Extract the (X, Y) coordinate from the center of the cell holding the provided text.  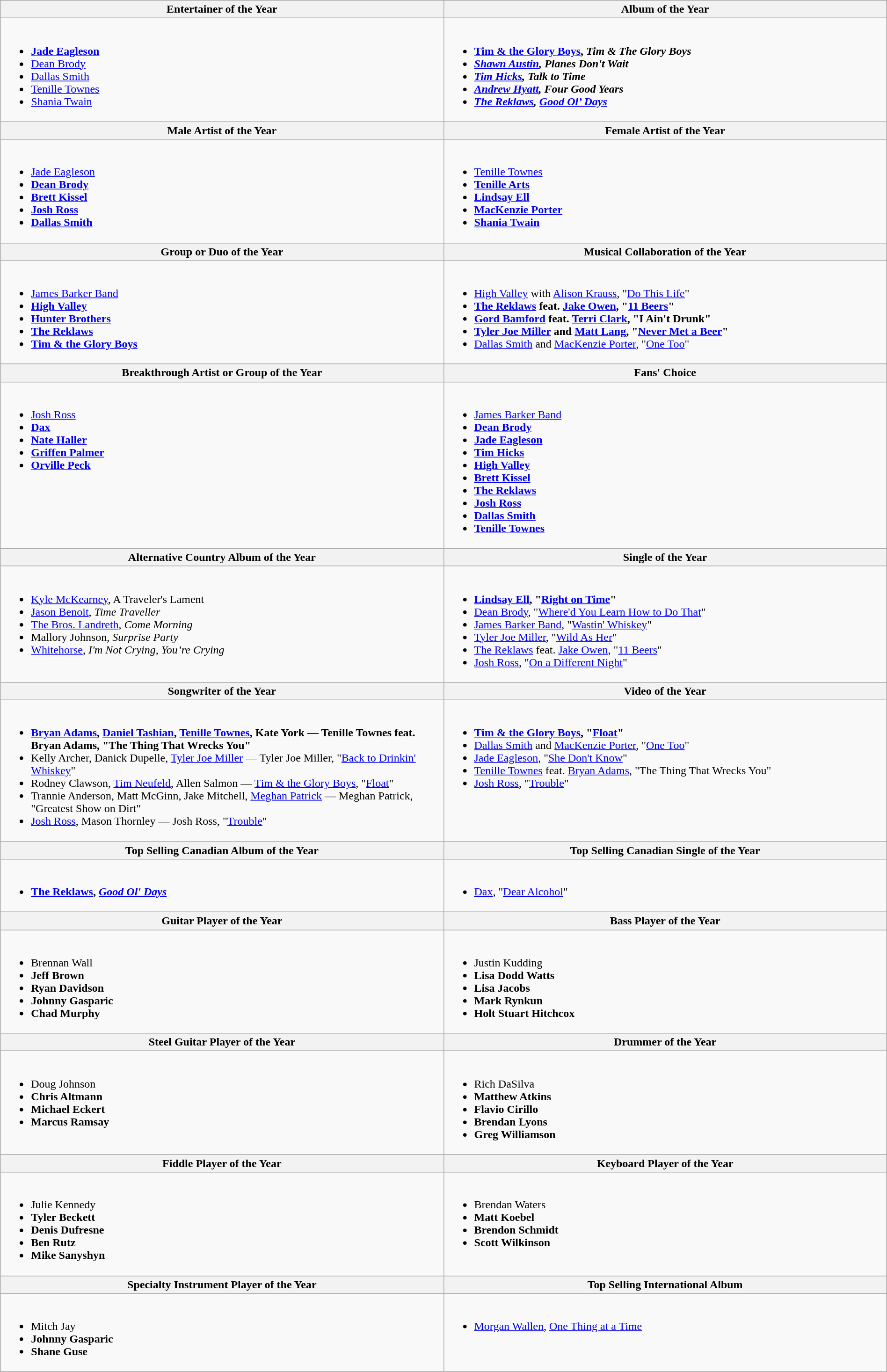
Jade EaglesonDean BrodyDallas SmithTenille TownesShania Twain (222, 70)
Entertainer of the Year (222, 9)
Top Selling International Album (665, 1285)
Julie KennedyTyler BeckettDenis DufresneBen RutzMike Sanyshyn (222, 1224)
Fiddle Player of the Year (222, 1163)
James Barker BandDean BrodyJade EaglesonTim HicksHigh ValleyBrett KisselThe ReklawsJosh RossDallas SmithTenille Townes (665, 465)
Top Selling Canadian Single of the Year (665, 850)
Breakthrough Artist or Group of the Year (222, 373)
Bass Player of the Year (665, 921)
Morgan Wallen, One Thing at a Time (665, 1332)
Tenille TownesTenille ArtsLindsay EllMacKenzie PorterShania Twain (665, 191)
Doug JohnsonChris AltmannMichael EckertMarcus Ramsay (222, 1103)
Alternative Country Album of the Year (222, 557)
James Barker BandHigh ValleyHunter BrothersThe ReklawsTim & the Glory Boys (222, 312)
Justin KuddingLisa Dodd WattsLisa JacobsMark RynkunHolt Stuart Hitchcox (665, 981)
Brennan WallJeff BrownRyan DavidsonJohnny GasparicChad Murphy (222, 981)
Fans' Choice (665, 373)
Musical Collaboration of the Year (665, 252)
Album of the Year (665, 9)
Top Selling Canadian Album of the Year (222, 850)
Guitar Player of the Year (222, 921)
Male Artist of the Year (222, 131)
Keyboard Player of the Year (665, 1163)
Brendan WatersMatt KoebelBrendon SchmidtScott Wilkinson (665, 1224)
Jade EaglesonDean BrodyBrett KisselJosh RossDallas Smith (222, 191)
Songwriter of the Year (222, 691)
Group or Duo of the Year (222, 252)
Josh RossDaxNate HallerGriffen PalmerOrville Peck (222, 465)
Video of the Year (665, 691)
Female Artist of the Year (665, 131)
Rich DaSilvaMatthew AtkinsFlavio CirilloBrendan LyonsGreg Williamson (665, 1103)
Mitch JayJohnny GasparicShane Guse (222, 1332)
Single of the Year (665, 557)
Drummer of the Year (665, 1042)
Dax, "Dear Alcohol" (665, 886)
Specialty Instrument Player of the Year (222, 1285)
The Reklaws, Good Ol' Days (222, 886)
Steel Guitar Player of the Year (222, 1042)
